Scan for the cell matching the given text and deliver its (X, Y) coordinate at center. 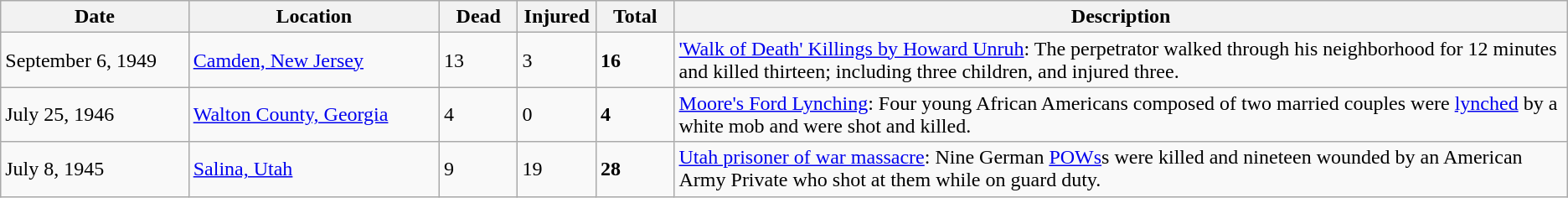
Salina, Utah (313, 169)
Date (95, 17)
0 (557, 114)
Walton County, Georgia (313, 114)
3 (557, 60)
9 (478, 169)
19 (557, 169)
July 8, 1945 (95, 169)
Utah prisoner of war massacre: Nine German POWss were killed and nineteen wounded by an American Army Private who shot at them while on guard duty. (1121, 169)
13 (478, 60)
Injured (557, 17)
Description (1121, 17)
16 (635, 60)
Total (635, 17)
September 6, 1949 (95, 60)
Moore's Ford Lynching: Four young African Americans composed of two married couples were lynched by a white mob and were shot and killed. (1121, 114)
Location (313, 17)
28 (635, 169)
July 25, 1946 (95, 114)
Dead (478, 17)
Camden, New Jersey (313, 60)
